Detect which cell encompasses the target text, then output its (x, y) center coordinate. 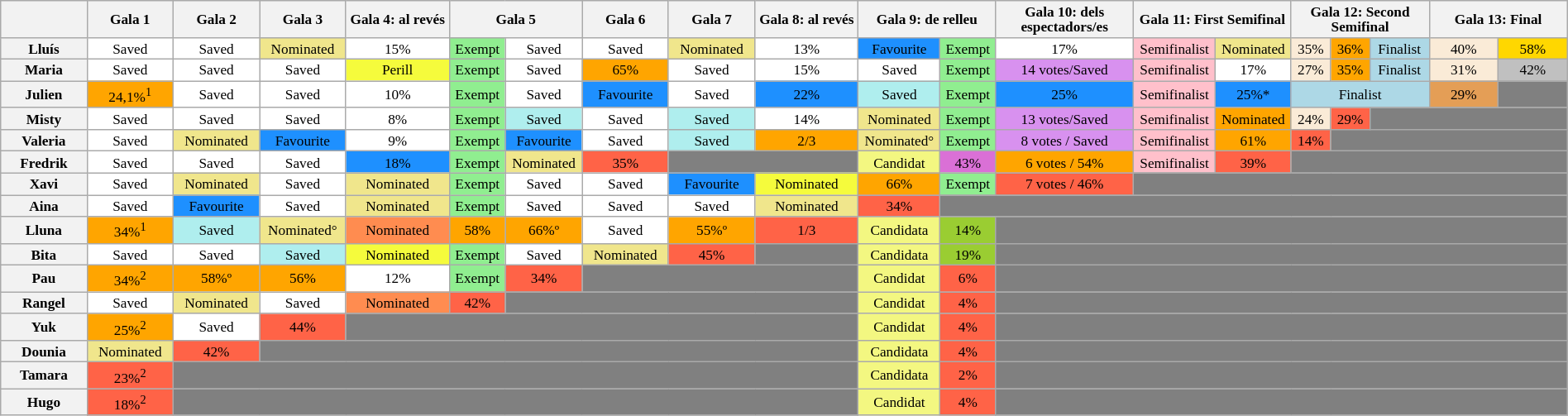
25%* (1254, 93)
Gala 2 (216, 18)
24% (1311, 118)
14 votes/Saved (1065, 69)
Gala 10: dels espectadors/es (1065, 18)
Fredrik (44, 161)
Maria (44, 69)
43% (968, 161)
Gala 7 (711, 18)
58%º (216, 278)
Lluna (44, 230)
22% (807, 93)
39% (1254, 161)
23%2 (130, 375)
Xavi (44, 184)
Gala 6 (625, 18)
Bita (44, 254)
18%2 (130, 401)
Gala 12: Second Semifinal (1360, 18)
55%º (711, 230)
1/3 (807, 230)
6% (968, 278)
27% (1311, 69)
Gala 3 (303, 18)
Gala 11: First Semifinal (1212, 18)
Misty (44, 118)
13 votes/Saved (1065, 118)
Lluís (44, 48)
2/3 (807, 140)
Gala 9: de relleu (927, 18)
Aina (44, 205)
Julien (44, 93)
Tamara (44, 375)
7 votes / 46% (1065, 184)
40% (1464, 48)
8% (397, 118)
Gala 8: al revés (807, 18)
34%1 (130, 230)
Gala 4: al revés (397, 18)
9% (397, 140)
Valeria (44, 140)
34%2 (130, 278)
13% (807, 48)
65% (625, 69)
24,1%1 (130, 93)
2% (968, 375)
25% (1065, 93)
Gala 1 (130, 18)
Hugo (44, 401)
18% (397, 161)
44% (303, 327)
36% (1350, 48)
61% (1254, 140)
Rangel (44, 302)
8 votes / Saved (1065, 140)
45% (711, 254)
19% (968, 254)
6 votes / 54% (1065, 161)
Perill (397, 69)
Gala 13: Final (1499, 18)
66%º (544, 230)
56% (303, 278)
10% (397, 93)
12% (397, 278)
Pau (44, 278)
Gala 5 (516, 18)
31% (1464, 69)
Dounia (44, 351)
66% (900, 184)
25%2 (130, 327)
Yuk (44, 327)
